Search for the cell housing the specified text and yield its [x, y] center coordinate. 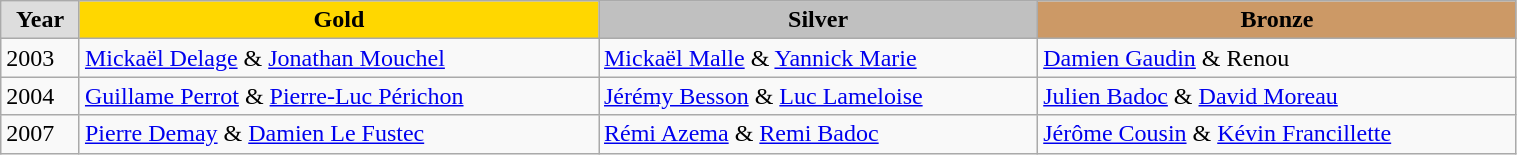
Jérôme Cousin & Kévin Francillette [1277, 134]
Year [40, 20]
Pierre Demay & Damien Le Fustec [338, 134]
2004 [40, 96]
Gold [338, 20]
Guillame Perrot & Pierre-Luc Périchon [338, 96]
Damien Gaudin & Renou [1277, 58]
Rémi Azema & Remi Badoc [818, 134]
2007 [40, 134]
Jérémy Besson & Luc Lameloise [818, 96]
Julien Badoc & David Moreau [1277, 96]
Silver [818, 20]
2003 [40, 58]
Mickaël Delage & Jonathan Mouchel [338, 58]
Bronze [1277, 20]
Mickaël Malle & Yannick Marie [818, 58]
